Capture the cell that displays the provided text and extract its (x, y) central coordinate. 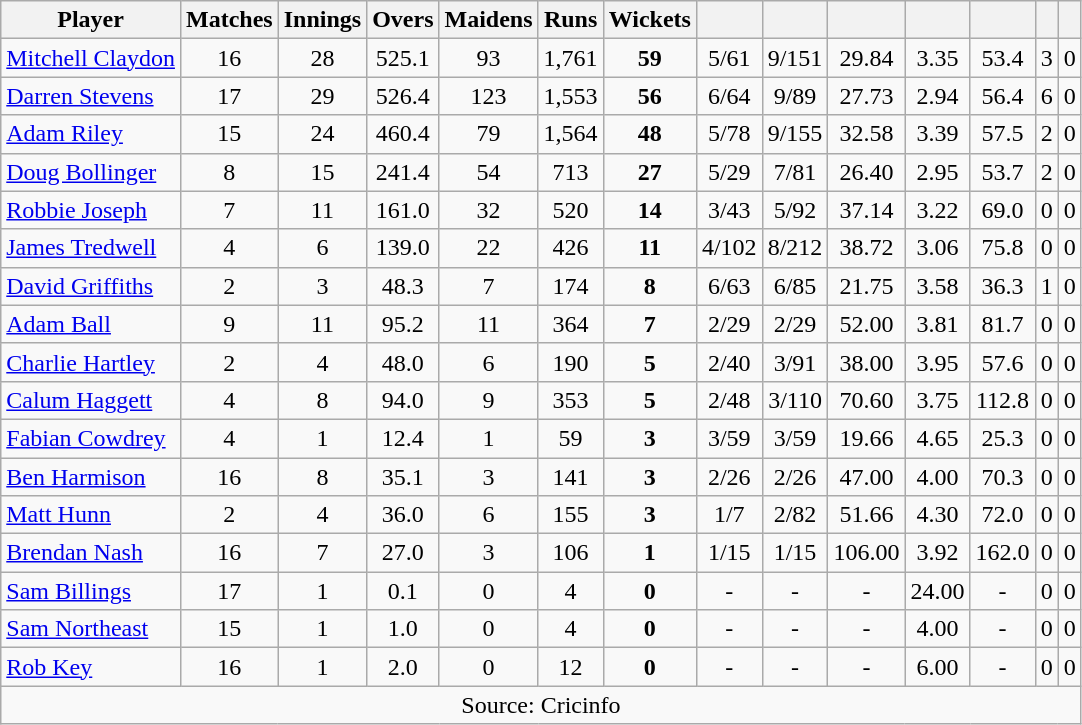
51.66 (866, 515)
52.00 (866, 324)
48.3 (403, 286)
5/61 (729, 58)
713 (570, 172)
22 (488, 248)
241.4 (403, 172)
35.1 (403, 477)
94.0 (403, 400)
3.35 (938, 58)
162.0 (1002, 553)
57.5 (1002, 134)
8/212 (795, 248)
27.73 (866, 96)
32 (488, 210)
Brendan Nash (91, 553)
Mitchell Claydon (91, 58)
106 (570, 553)
75.8 (1002, 248)
Fabian Cowdrey (91, 438)
Overs (403, 20)
Robbie Joseph (91, 210)
53.4 (1002, 58)
24.00 (938, 591)
38.72 (866, 248)
56 (650, 96)
174 (570, 286)
3.81 (938, 324)
6/64 (729, 96)
3.58 (938, 286)
526.4 (403, 96)
12.4 (403, 438)
Maidens (488, 20)
3.39 (938, 134)
21.75 (866, 286)
123 (488, 96)
6/85 (795, 286)
29.84 (866, 58)
Wickets (650, 20)
525.1 (403, 58)
95.2 (403, 324)
69.0 (1002, 210)
Calum Haggett (91, 400)
155 (570, 515)
Charlie Hartley (91, 362)
29 (322, 96)
81.7 (1002, 324)
David Griffiths (91, 286)
James Tredwell (91, 248)
4/102 (729, 248)
56.4 (1002, 96)
Ben Harmison (91, 477)
5/92 (795, 210)
Matt Hunn (91, 515)
141 (570, 477)
3.06 (938, 248)
2.94 (938, 96)
32.58 (866, 134)
Matches (229, 20)
3.22 (938, 210)
353 (570, 400)
1,553 (570, 96)
3.95 (938, 362)
54 (488, 172)
2/48 (729, 400)
36.3 (1002, 286)
5/29 (729, 172)
93 (488, 58)
520 (570, 210)
3/43 (729, 210)
48.0 (403, 362)
0.1 (403, 591)
19.66 (866, 438)
47.00 (866, 477)
106.00 (866, 553)
28 (322, 58)
24 (322, 134)
112.8 (1002, 400)
426 (570, 248)
460.4 (403, 134)
Innings (322, 20)
3/110 (795, 400)
2/40 (729, 362)
Runs (570, 20)
25.3 (1002, 438)
12 (570, 667)
57.6 (1002, 362)
Adam Ball (91, 324)
2.95 (938, 172)
1,761 (570, 58)
3/91 (795, 362)
161.0 (403, 210)
27 (650, 172)
Doug Bollinger (91, 172)
4.30 (938, 515)
70.3 (1002, 477)
5/78 (729, 134)
1.0 (403, 629)
Rob Key (91, 667)
72.0 (1002, 515)
27.0 (403, 553)
4.65 (938, 438)
Adam Riley (91, 134)
Source: Cricinfo (541, 705)
36.0 (403, 515)
Player (91, 20)
139.0 (403, 248)
70.60 (866, 400)
Sam Billings (91, 591)
Sam Northeast (91, 629)
53.7 (1002, 172)
48 (650, 134)
9/89 (795, 96)
Darren Stevens (91, 96)
79 (488, 134)
9/155 (795, 134)
2/82 (795, 515)
38.00 (866, 362)
26.40 (866, 172)
364 (570, 324)
3.92 (938, 553)
6.00 (938, 667)
37.14 (866, 210)
3.75 (938, 400)
14 (650, 210)
7/81 (795, 172)
6/63 (729, 286)
190 (570, 362)
1/7 (729, 515)
1,564 (570, 134)
9/151 (795, 58)
2.0 (403, 667)
